Return [x, y] of the center of cell containing provided text 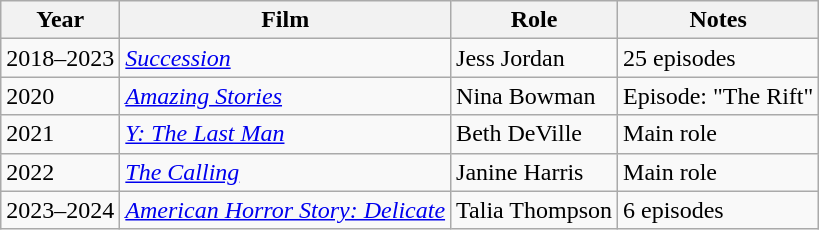
Jess Jordan [534, 58]
Role [534, 20]
2020 [60, 96]
2022 [60, 172]
Talia Thompson [534, 210]
American Horror Story: Delicate [286, 210]
25 episodes [718, 58]
Year [60, 20]
Succession [286, 58]
Beth DeVille [534, 134]
Janine Harris [534, 172]
Amazing Stories [286, 96]
2021 [60, 134]
Episode: "The Rift" [718, 96]
2023–2024 [60, 210]
Film [286, 20]
2018–2023 [60, 58]
6 episodes [718, 210]
Notes [718, 20]
Nina Bowman [534, 96]
Y: The Last Man [286, 134]
The Calling [286, 172]
